Search for the cell housing the specified text and yield its [x, y] center coordinate. 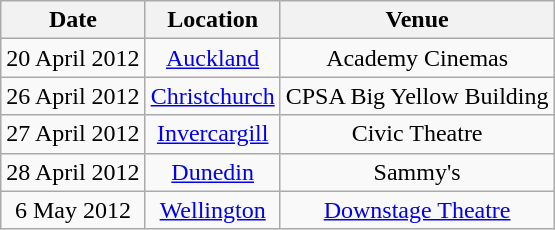
Date [73, 20]
26 April 2012 [73, 96]
6 May 2012 [73, 210]
28 April 2012 [73, 172]
CPSA Big Yellow Building [417, 96]
Christchurch [212, 96]
Location [212, 20]
Dunedin [212, 172]
27 April 2012 [73, 134]
20 April 2012 [73, 58]
Academy Cinemas [417, 58]
Downstage Theatre [417, 210]
Auckland [212, 58]
Invercargill [212, 134]
Venue [417, 20]
Sammy's [417, 172]
Civic Theatre [417, 134]
Wellington [212, 210]
